Output the [x, y] coordinate of the center of the cell containing the given text.  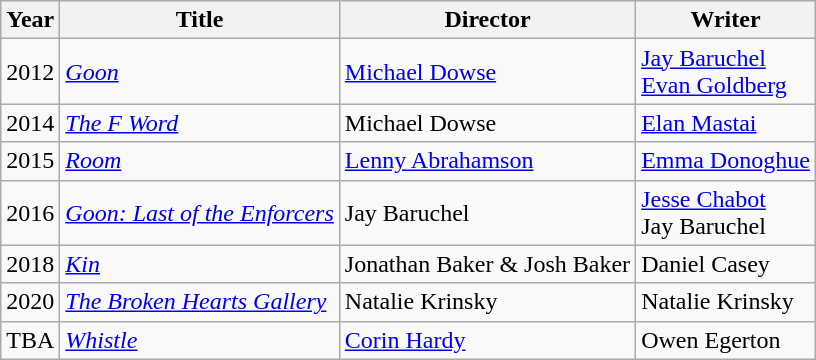
Kin [200, 264]
Corin Hardy [487, 340]
Owen Egerton [726, 340]
Title [200, 20]
TBA [30, 340]
Year [30, 20]
Elan Mastai [726, 123]
2020 [30, 302]
2014 [30, 123]
Goon [200, 72]
Jonathan Baker & Josh Baker [487, 264]
Emma Donoghue [726, 161]
Jay BaruchelEvan Goldberg [726, 72]
2012 [30, 72]
2018 [30, 264]
2016 [30, 212]
Jesse ChabotJay Baruchel [726, 212]
The F Word [200, 123]
Daniel Casey [726, 264]
Room [200, 161]
Jay Baruchel [487, 212]
2015 [30, 161]
Whistle [200, 340]
The Broken Hearts Gallery [200, 302]
Director [487, 20]
Goon: Last of the Enforcers [200, 212]
Lenny Abrahamson [487, 161]
Writer [726, 20]
